Return the [X, Y] coordinate for the center point of the cell that contains the specified text.  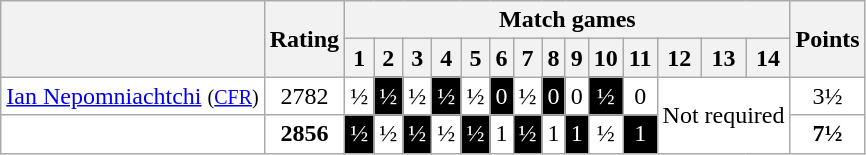
3½ [828, 96]
2856 [304, 134]
Match games [568, 20]
7½ [828, 134]
5 [476, 58]
Ian Nepomniachtchi (CFR) [132, 96]
14 [768, 58]
2782 [304, 96]
7 [528, 58]
2 [388, 58]
8 [554, 58]
9 [576, 58]
12 [679, 58]
13 [723, 58]
6 [502, 58]
Rating [304, 39]
4 [446, 58]
3 [418, 58]
Points [828, 39]
Not required [724, 115]
11 [640, 58]
10 [606, 58]
